Provide the [x, y] coordinate of the cell's center where the given text is located.  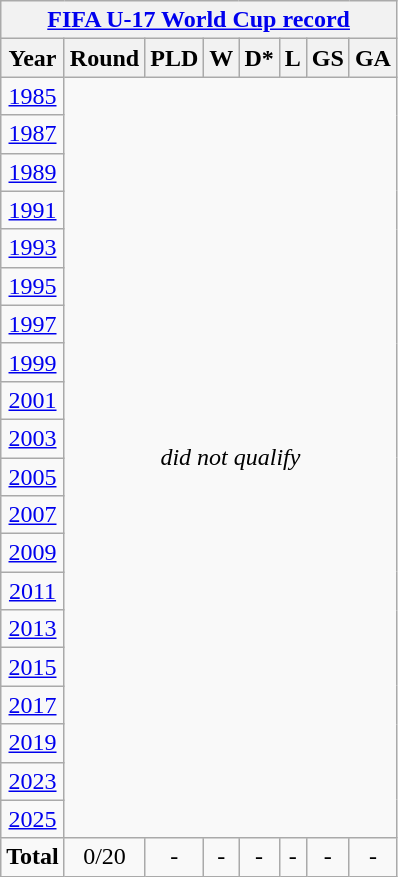
2023 [33, 781]
FIFA U-17 World Cup record [199, 20]
1985 [33, 96]
Total [33, 857]
2005 [33, 477]
2019 [33, 743]
2017 [33, 705]
1987 [33, 134]
GS [328, 58]
2011 [33, 591]
Round [104, 58]
2025 [33, 819]
1993 [33, 248]
2013 [33, 629]
Year [33, 58]
GA [372, 58]
1989 [33, 172]
2007 [33, 515]
PLD [174, 58]
2015 [33, 667]
1995 [33, 286]
1991 [33, 210]
2003 [33, 438]
2009 [33, 553]
D* [259, 58]
L [292, 58]
0/20 [104, 857]
1997 [33, 324]
2001 [33, 400]
1999 [33, 362]
did not qualify [230, 458]
W [222, 58]
